Identify which cell holds the provided text, then report its [X, Y] central coordinate. 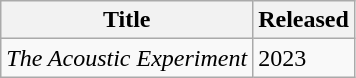
The Acoustic Experiment [127, 58]
Title [127, 20]
Released [304, 20]
2023 [304, 58]
